Return [x, y] of the center of cell containing provided text 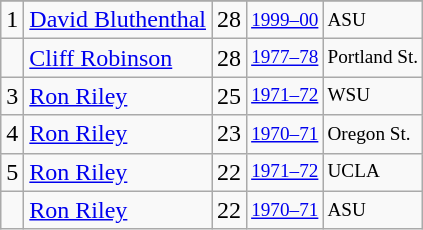
3 [12, 96]
1999–00 [285, 20]
4 [12, 134]
WSU [373, 96]
Oregon St. [373, 134]
25 [230, 96]
5 [12, 172]
23 [230, 134]
1977–78 [285, 58]
1 [12, 20]
Cliff Robinson [118, 58]
Portland St. [373, 58]
David Bluthenthal [118, 20]
UCLA [373, 172]
